Search for the cell housing the specified text and yield its [x, y] center coordinate. 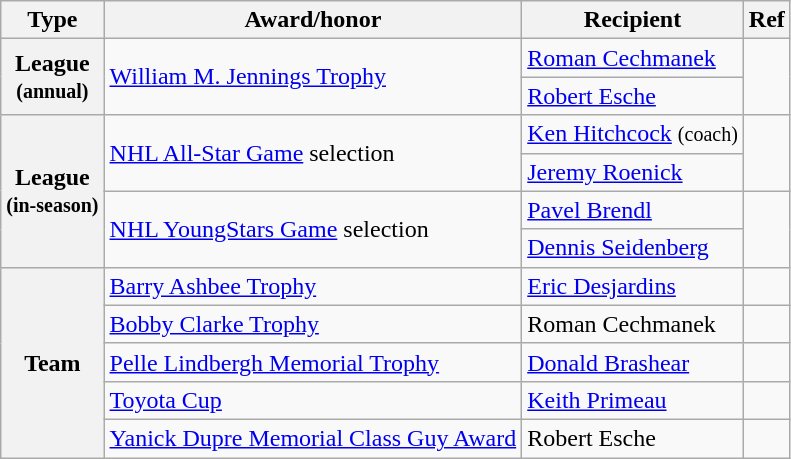
Type [52, 20]
Yanick Dupre Memorial Class Guy Award [313, 438]
Bobby Clarke Trophy [313, 324]
Award/honor [313, 20]
Jeremy Roenick [633, 172]
Pavel Brendl [633, 210]
Eric Desjardins [633, 286]
Ref [766, 20]
Team [52, 362]
William M. Jennings Trophy [313, 77]
League(annual) [52, 77]
Pelle Lindbergh Memorial Trophy [313, 362]
Ken Hitchcock (coach) [633, 134]
League(in-season) [52, 191]
Recipient [633, 20]
NHL YoungStars Game selection [313, 229]
Donald Brashear [633, 362]
Keith Primeau [633, 400]
Toyota Cup [313, 400]
Barry Ashbee Trophy [313, 286]
Dennis Seidenberg [633, 248]
NHL All-Star Game selection [313, 153]
